Provide the [X, Y] coordinate of the cell's center where the given text is located.  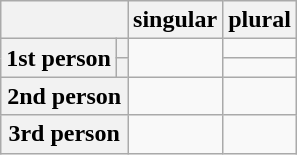
singular [176, 20]
3rd person [64, 134]
2nd person [64, 96]
1st person [59, 58]
plural [260, 20]
